Scan for the cell matching the given text and deliver its [X, Y] coordinate at center. 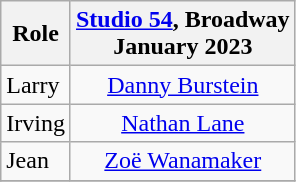
Nathan Lane [182, 123]
Role [36, 34]
Studio 54, BroadwayJanuary 2023 [182, 34]
Danny Burstein [182, 85]
Larry [36, 85]
Zoë Wanamaker [182, 161]
Jean [36, 161]
Irving [36, 123]
